Locate the cell with the specified text and output its [x, y] center coordinate. 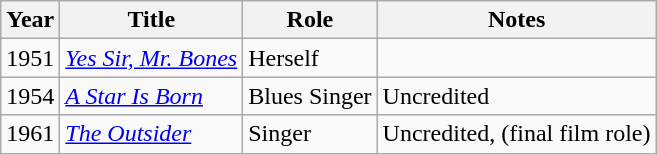
A Star Is Born [152, 96]
Yes Sir, Mr. Bones [152, 58]
Uncredited, (final film role) [516, 134]
Uncredited [516, 96]
Singer [310, 134]
1961 [30, 134]
Herself [310, 58]
Title [152, 20]
The Outsider [152, 134]
1954 [30, 96]
Role [310, 20]
1951 [30, 58]
Blues Singer [310, 96]
Notes [516, 20]
Year [30, 20]
